From the cell containing the given text, extract its center point as (X, Y) coordinate. 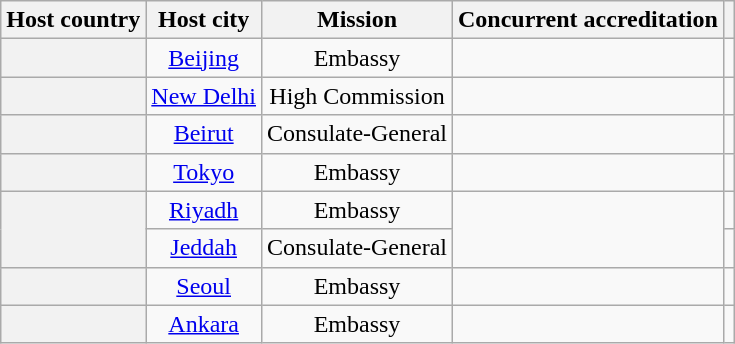
Riyadh (204, 210)
High Commission (358, 96)
Beijing (204, 58)
New Delhi (204, 96)
Tokyo (204, 172)
Beirut (204, 134)
Host city (204, 20)
Ankara (204, 324)
Seoul (204, 286)
Concurrent accreditation (588, 20)
Mission (358, 20)
Jeddah (204, 248)
Host country (74, 20)
